Pinpoint the cell where the given text exists, returning its (X, Y) midpoint coordinate. 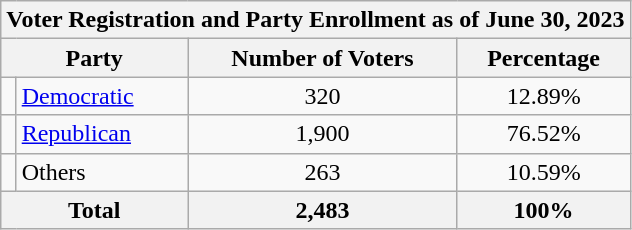
2,483 (323, 210)
12.89% (544, 96)
Voter Registration and Party Enrollment as of June 30, 2023 (316, 20)
1,900 (323, 134)
Percentage (544, 58)
Democratic (102, 96)
Number of Voters (323, 58)
Party (94, 58)
Total (94, 210)
Others (102, 172)
Republican (102, 134)
100% (544, 210)
10.59% (544, 172)
320 (323, 96)
263 (323, 172)
76.52% (544, 134)
